Pinpoint the cell where the given text exists, returning its (x, y) midpoint coordinate. 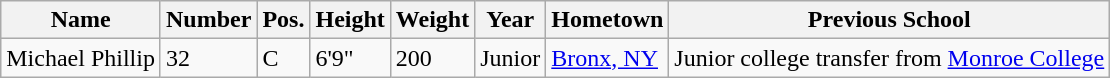
6'9" (350, 58)
Junior college transfer from Monroe College (890, 58)
Bronx, NY (608, 58)
Junior (510, 58)
Michael Phillip (81, 58)
Hometown (608, 20)
Pos. (284, 20)
C (284, 58)
Weight (432, 20)
Name (81, 20)
Previous School (890, 20)
Height (350, 20)
Number (208, 20)
Year (510, 20)
200 (432, 58)
32 (208, 58)
